Find where the given text appears and provide that cell's center as (X, Y) coordinate. 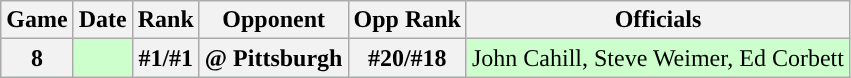
Opponent (274, 20)
#20/#18 (407, 58)
@ Pittsburgh (274, 58)
Officials (658, 20)
John Cahill, Steve Weimer, Ed Corbett (658, 58)
8 (37, 58)
Rank (166, 20)
#1/#1 (166, 58)
Date (102, 20)
Opp Rank (407, 20)
Game (37, 20)
